From the cell containing the given text, extract its center point as (X, Y) coordinate. 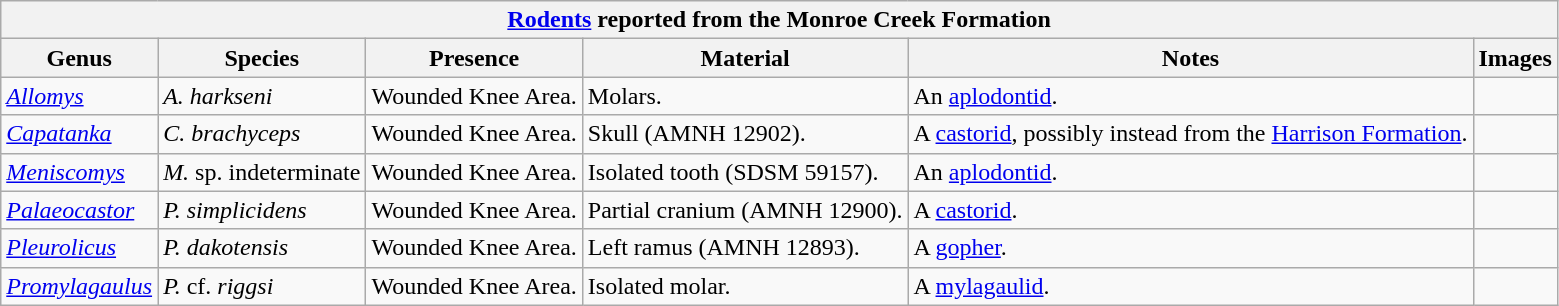
Genus (80, 58)
A gopher. (1190, 248)
Species (262, 58)
Palaeocastor (80, 210)
Notes (1190, 58)
P. simplicidens (262, 210)
Pleurolicus (80, 248)
Isolated molar. (745, 286)
P. cf. riggsi (262, 286)
Skull (AMNH 12902). (745, 134)
Images (1515, 58)
Capatanka (80, 134)
A castorid. (1190, 210)
Promylagaulus (80, 286)
A castorid, possibly instead from the Harrison Formation. (1190, 134)
Allomys (80, 96)
Rodents reported from the Monroe Creek Formation (780, 20)
M. sp. indeterminate (262, 172)
Molars. (745, 96)
Material (745, 58)
P. dakotensis (262, 248)
Partial cranium (AMNH 12900). (745, 210)
Isolated tooth (SDSM 59157). (745, 172)
C. brachyceps (262, 134)
A mylagaulid. (1190, 286)
A. harkseni (262, 96)
Meniscomys (80, 172)
Presence (474, 58)
Left ramus (AMNH 12893). (745, 248)
